Scan for the cell matching the given text and deliver its (X, Y) coordinate at center. 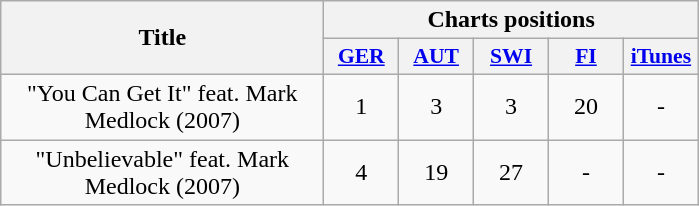
27 (512, 172)
FI (586, 57)
SWI (512, 57)
iTunes (660, 57)
4 (362, 172)
Title (162, 38)
19 (436, 172)
GER (362, 57)
Charts positions (512, 20)
20 (586, 106)
"Unbelievable" feat. Mark Medlock (2007) (162, 172)
AUT (436, 57)
"You Can Get It" feat. Mark Medlock (2007) (162, 106)
1 (362, 106)
